Provide the (x, y) coordinate of the cell's center where the given text is located.  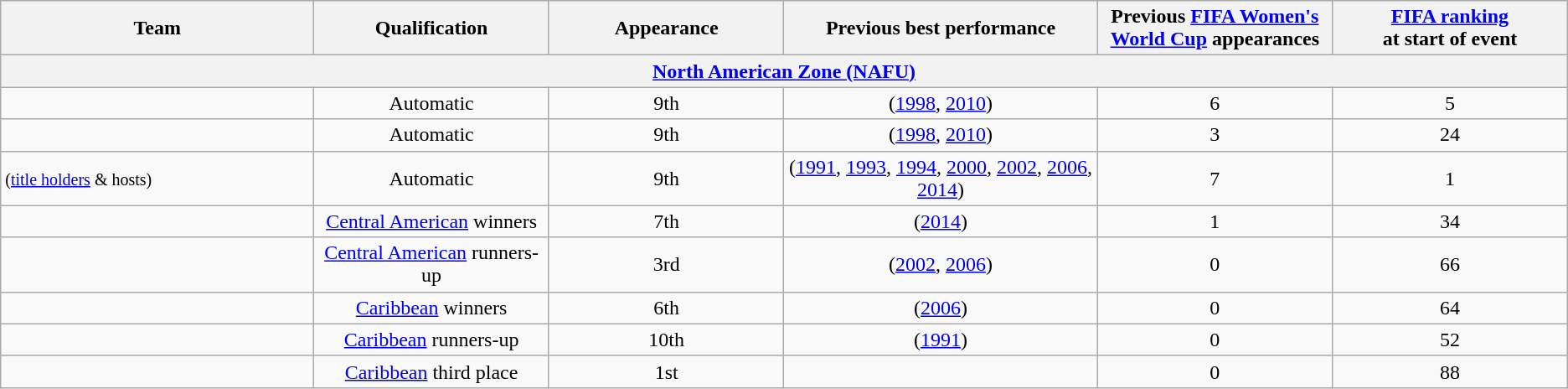
24 (1451, 135)
3 (1215, 135)
Caribbean runners-up (432, 340)
10th (667, 340)
Central American runners-up (432, 265)
Appearance (667, 29)
7 (1215, 178)
88 (1451, 371)
FIFA rankingat start of event (1451, 29)
(1991, 1993, 1994, 2000, 2002, 2006, 2014) (941, 178)
3rd (667, 265)
Previous best performance (941, 29)
34 (1451, 221)
6th (667, 308)
North American Zone (NAFU) (784, 71)
(1991) (941, 340)
Previous FIFA Women's World Cup appearances (1215, 29)
Central American winners (432, 221)
5 (1451, 103)
66 (1451, 265)
(2014) (941, 221)
52 (1451, 340)
Caribbean third place (432, 371)
(title holders & hosts) (157, 178)
Qualification (432, 29)
Team (157, 29)
7th (667, 221)
Caribbean winners (432, 308)
(2002, 2006) (941, 265)
1st (667, 371)
(2006) (941, 308)
64 (1451, 308)
6 (1215, 103)
